Determine the (x, y) coordinate at the center of the cell enclosing the given text.  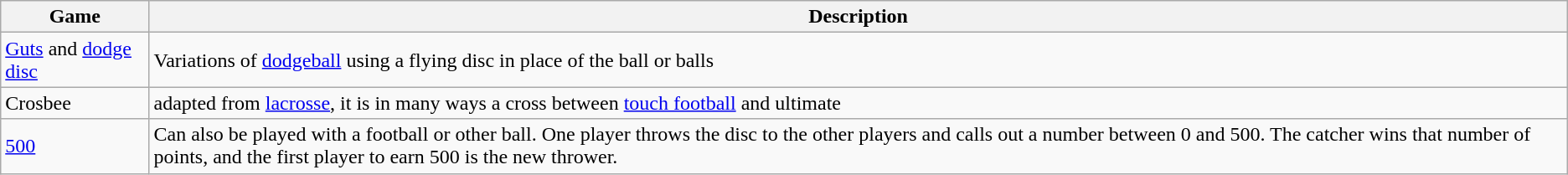
500 (75, 146)
Guts and dodge disc (75, 60)
Crosbee (75, 103)
Game (75, 17)
Description (858, 17)
Variations of dodgeball using a flying disc in place of the ball or balls (858, 60)
adapted from lacrosse, it is in many ways a cross between touch football and ultimate (858, 103)
